Detect which cell encompasses the target text, then output its [X, Y] center coordinate. 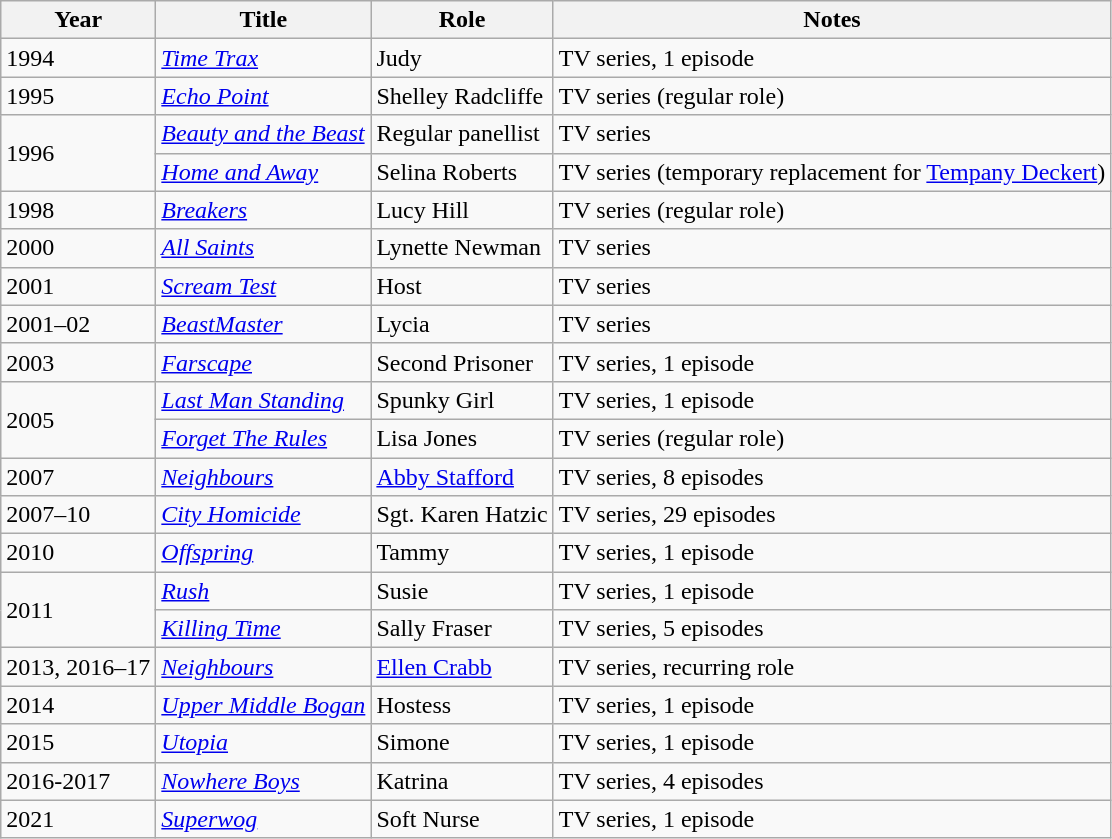
Killing Time [264, 629]
Shelley Radcliffe [462, 96]
Host [462, 286]
Hostess [462, 705]
2021 [78, 819]
2005 [78, 419]
TV series (temporary replacement for Tempany Deckert) [832, 172]
Lycia [462, 324]
Spunky Girl [462, 400]
TV series, 4 episodes [832, 781]
2013, 2016–17 [78, 667]
Tammy [462, 553]
TV series, 5 episodes [832, 629]
1996 [78, 153]
Echo Point [264, 96]
Last Man Standing [264, 400]
TV series, recurring role [832, 667]
Judy [462, 58]
Time Trax [264, 58]
Rush [264, 591]
2007 [78, 477]
2016-2017 [78, 781]
2011 [78, 610]
Selina Roberts [462, 172]
TV series, 8 episodes [832, 477]
2001 [78, 286]
All Saints [264, 248]
2000 [78, 248]
TV series, 29 episodes [832, 515]
Title [264, 20]
1995 [78, 96]
2010 [78, 553]
Abby Stafford [462, 477]
Katrina [462, 781]
2007–10 [78, 515]
1998 [78, 210]
Beauty and the Beast [264, 134]
Upper Middle Bogan [264, 705]
Sgt. Karen Hatzic [462, 515]
Forget The Rules [264, 438]
Home and Away [264, 172]
Farscape [264, 362]
Susie [462, 591]
Lisa Jones [462, 438]
Sally Fraser [462, 629]
Scream Test [264, 286]
Role [462, 20]
Offspring [264, 553]
Second Prisoner [462, 362]
Simone [462, 743]
BeastMaster [264, 324]
2003 [78, 362]
1994 [78, 58]
Ellen Crabb [462, 667]
Superwog [264, 819]
2015 [78, 743]
2001–02 [78, 324]
Year [78, 20]
Breakers [264, 210]
Regular panellist [462, 134]
Soft Nurse [462, 819]
Lynette Newman [462, 248]
2014 [78, 705]
Nowhere Boys [264, 781]
Utopia [264, 743]
Notes [832, 20]
Lucy Hill [462, 210]
City Homicide [264, 515]
